Pinpoint the cell where the given text exists, returning its [x, y] midpoint coordinate. 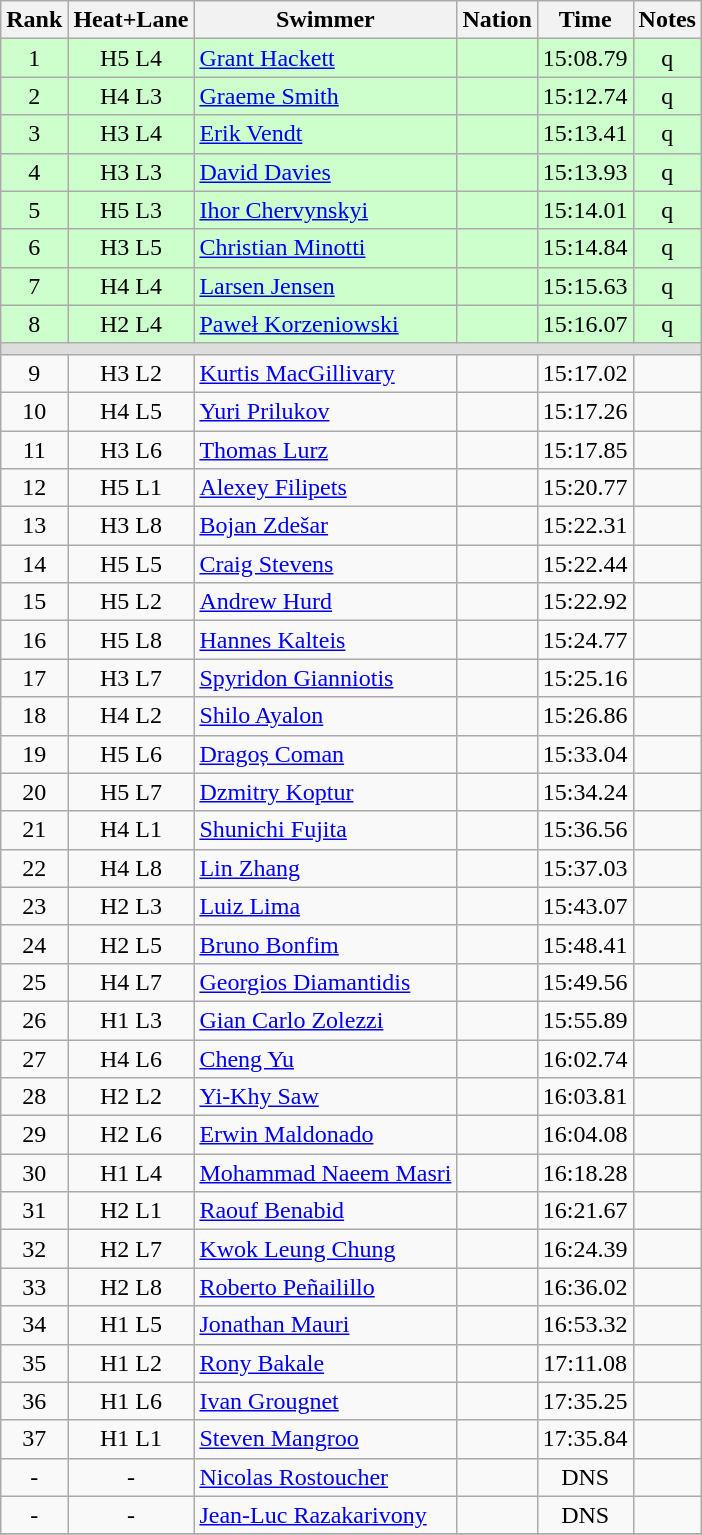
17:35.25 [585, 1401]
5 [34, 210]
17:11.08 [585, 1363]
Nation [497, 20]
22 [34, 868]
Ihor Chervynskyi [326, 210]
Bojan Zdešar [326, 526]
H5 L2 [131, 602]
15:22.92 [585, 602]
H1 L1 [131, 1439]
15:25.16 [585, 678]
Jean-Luc Razakarivony [326, 1515]
19 [34, 754]
16:03.81 [585, 1097]
16:18.28 [585, 1173]
15:33.04 [585, 754]
16:36.02 [585, 1287]
15:43.07 [585, 906]
H4 L7 [131, 982]
32 [34, 1249]
15:22.44 [585, 564]
15:17.26 [585, 411]
H1 L4 [131, 1173]
Larsen Jensen [326, 286]
H1 L2 [131, 1363]
16:53.32 [585, 1325]
15:24.77 [585, 640]
H3 L5 [131, 248]
10 [34, 411]
20 [34, 792]
H2 L5 [131, 944]
15:34.24 [585, 792]
H5 L7 [131, 792]
8 [34, 324]
Heat+Lane [131, 20]
H3 L4 [131, 134]
15:26.86 [585, 716]
H2 L8 [131, 1287]
16 [34, 640]
1 [34, 58]
28 [34, 1097]
Spyridon Gianniotis [326, 678]
15:14.84 [585, 248]
Kwok Leung Chung [326, 1249]
15:55.89 [585, 1020]
Thomas Lurz [326, 449]
Yi-Khy Saw [326, 1097]
H4 L2 [131, 716]
Andrew Hurd [326, 602]
16:02.74 [585, 1059]
Lin Zhang [326, 868]
25 [34, 982]
H2 L6 [131, 1135]
H4 L1 [131, 830]
Erwin Maldonado [326, 1135]
H3 L7 [131, 678]
15:17.85 [585, 449]
Shunichi Fujita [326, 830]
15 [34, 602]
15:37.03 [585, 868]
2 [34, 96]
H5 L1 [131, 488]
Swimmer [326, 20]
29 [34, 1135]
H2 L4 [131, 324]
15:36.56 [585, 830]
15:20.77 [585, 488]
H3 L3 [131, 172]
H3 L2 [131, 373]
Notes [667, 20]
Jonathan Mauri [326, 1325]
Dragoș Coman [326, 754]
H4 L4 [131, 286]
31 [34, 1211]
Christian Minotti [326, 248]
H4 L3 [131, 96]
15:16.07 [585, 324]
15:48.41 [585, 944]
H5 L8 [131, 640]
Ivan Grougnet [326, 1401]
Yuri Prilukov [326, 411]
H2 L3 [131, 906]
9 [34, 373]
18 [34, 716]
Erik Vendt [326, 134]
33 [34, 1287]
Time [585, 20]
Cheng Yu [326, 1059]
H1 L6 [131, 1401]
15:13.41 [585, 134]
H4 L5 [131, 411]
H1 L3 [131, 1020]
27 [34, 1059]
H5 L5 [131, 564]
16:21.67 [585, 1211]
H3 L8 [131, 526]
14 [34, 564]
15:12.74 [585, 96]
Rony Bakale [326, 1363]
13 [34, 526]
35 [34, 1363]
21 [34, 830]
36 [34, 1401]
Hannes Kalteis [326, 640]
15:08.79 [585, 58]
H5 L3 [131, 210]
H2 L1 [131, 1211]
Graeme Smith [326, 96]
Raouf Benabid [326, 1211]
26 [34, 1020]
Alexey Filipets [326, 488]
15:13.93 [585, 172]
H4 L8 [131, 868]
Kurtis MacGillivary [326, 373]
16:24.39 [585, 1249]
15:49.56 [585, 982]
Gian Carlo Zolezzi [326, 1020]
16:04.08 [585, 1135]
Nicolas Rostoucher [326, 1477]
Dzmitry Koptur [326, 792]
H4 L6 [131, 1059]
Paweł Korzeniowski [326, 324]
34 [34, 1325]
12 [34, 488]
Roberto Peñailillo [326, 1287]
15:17.02 [585, 373]
17 [34, 678]
H5 L4 [131, 58]
David Davies [326, 172]
Luiz Lima [326, 906]
7 [34, 286]
H5 L6 [131, 754]
3 [34, 134]
30 [34, 1173]
24 [34, 944]
15:22.31 [585, 526]
Grant Hackett [326, 58]
H2 L2 [131, 1097]
15:15.63 [585, 286]
Rank [34, 20]
23 [34, 906]
37 [34, 1439]
Steven Mangroo [326, 1439]
15:14.01 [585, 210]
17:35.84 [585, 1439]
H3 L6 [131, 449]
4 [34, 172]
Bruno Bonfim [326, 944]
Craig Stevens [326, 564]
Georgios Diamantidis [326, 982]
11 [34, 449]
Mohammad Naeem Masri [326, 1173]
6 [34, 248]
Shilo Ayalon [326, 716]
H2 L7 [131, 1249]
H1 L5 [131, 1325]
